Return (X, Y) of the center of cell containing provided text 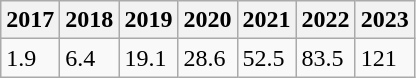
28.6 (208, 58)
2023 (384, 20)
2017 (30, 20)
2020 (208, 20)
83.5 (326, 58)
6.4 (90, 58)
2018 (90, 20)
19.1 (148, 58)
2021 (266, 20)
2022 (326, 20)
52.5 (266, 58)
1.9 (30, 58)
2019 (148, 20)
121 (384, 58)
